For the text-containing cell, return its midpoint in [x, y] coordinate format. 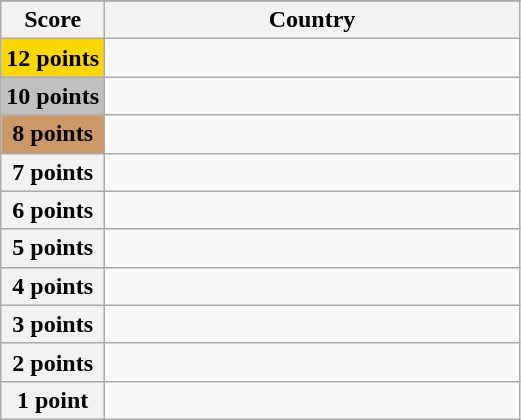
1 point [53, 400]
8 points [53, 134]
12 points [53, 58]
6 points [53, 210]
10 points [53, 96]
5 points [53, 248]
7 points [53, 172]
Country [312, 20]
2 points [53, 362]
3 points [53, 324]
4 points [53, 286]
Score [53, 20]
